Return the [X, Y] coordinate for the center point of the cell that contains the specified text.  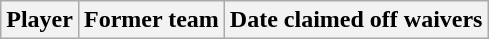
Date claimed off waivers [356, 20]
Player [40, 20]
Former team [151, 20]
